Extract the [X, Y] coordinate from the center of the cell holding the provided text.  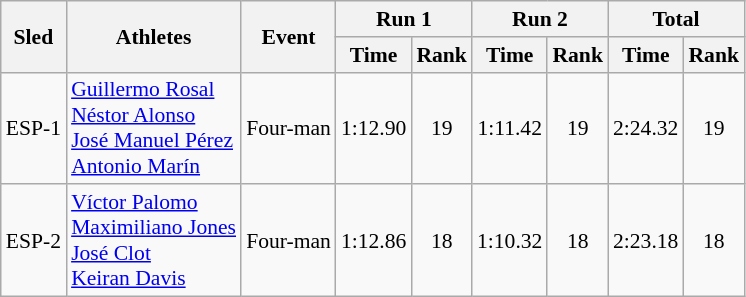
Run 2 [540, 19]
Víctor PalomoMaximiliano JonesJosé ClotKeiran Davis [154, 241]
1:11.42 [510, 128]
ESP-1 [34, 128]
Guillermo RosalNéstor AlonsoJosé Manuel PérezAntonio Marín [154, 128]
ESP-2 [34, 241]
1:12.86 [374, 241]
Total [676, 19]
2:24.32 [646, 128]
1:12.90 [374, 128]
Sled [34, 36]
Event [288, 36]
2:23.18 [646, 241]
1:10.32 [510, 241]
Athletes [154, 36]
Run 1 [404, 19]
